Search for the cell housing the specified text and yield its (x, y) center coordinate. 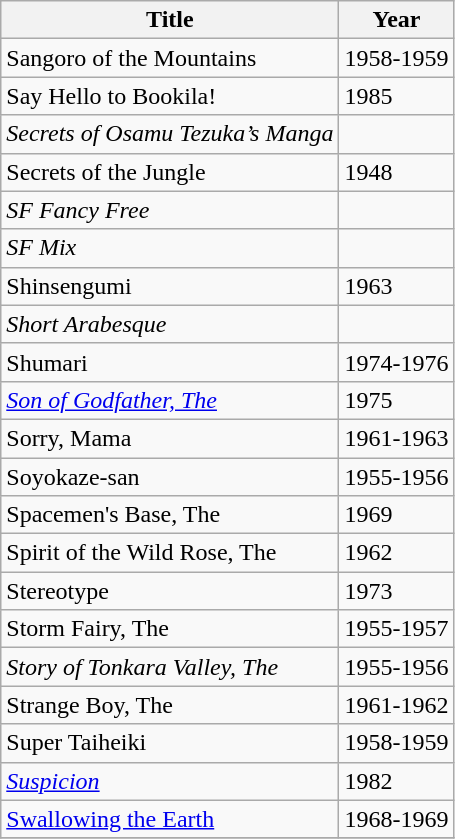
Shumari (170, 362)
Strange Boy, The (170, 705)
1973 (396, 591)
1963 (396, 286)
1948 (396, 172)
Spacemen's Base, The (170, 515)
1982 (396, 781)
1969 (396, 515)
Short Arabesque (170, 324)
Story of Tonkara Valley, The (170, 667)
SF Mix (170, 248)
Year (396, 20)
Soyokaze-san (170, 477)
Title (170, 20)
Son of Godfather, The (170, 400)
1968-1969 (396, 819)
Swallowing the Earth (170, 819)
1961-1962 (396, 705)
Secrets of the Jungle (170, 172)
Say Hello to Bookila! (170, 96)
Storm Fairy, The (170, 629)
Sorry, Mama (170, 438)
Secrets of Osamu Tezuka’s Manga (170, 134)
1975 (396, 400)
Stereotype (170, 591)
1955-1957 (396, 629)
1962 (396, 553)
Super Taiheiki (170, 743)
Suspicion (170, 781)
SF Fancy Free (170, 210)
Spirit of the Wild Rose, The (170, 553)
Sangoro of the Mountains (170, 58)
Shinsengumi (170, 286)
1961-1963 (396, 438)
1974-1976 (396, 362)
1985 (396, 96)
